Locate the cell with the specified text and output its (X, Y) center coordinate. 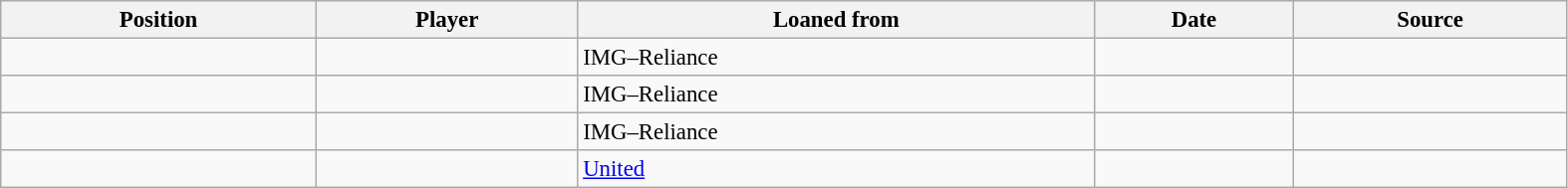
Date (1194, 20)
United (837, 169)
Position (159, 20)
Source (1431, 20)
Player (446, 20)
Loaned from (837, 20)
